From the cell containing the given text, extract its center point as (x, y) coordinate. 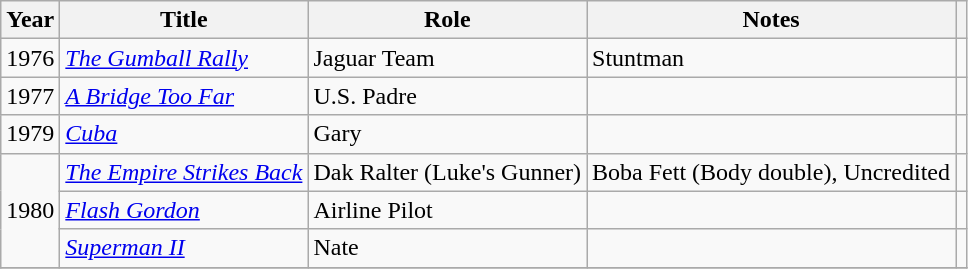
Gary (448, 134)
1979 (30, 134)
Notes (772, 20)
Jaguar Team (448, 58)
Airline Pilot (448, 210)
Stuntman (772, 58)
A Bridge Too Far (184, 96)
Cuba (184, 134)
U.S. Padre (448, 96)
Role (448, 20)
1980 (30, 210)
1976 (30, 58)
Dak Ralter (Luke's Gunner) (448, 172)
Superman II (184, 248)
Title (184, 20)
1977 (30, 96)
The Empire Strikes Back (184, 172)
Flash Gordon (184, 210)
Boba Fett (Body double), Uncredited (772, 172)
The Gumball Rally (184, 58)
Nate (448, 248)
Year (30, 20)
